Locate the cell with the specified text and output its (x, y) center coordinate. 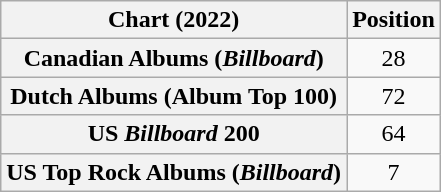
Position (394, 20)
Dutch Albums (Album Top 100) (174, 96)
US Top Rock Albums (Billboard) (174, 172)
7 (394, 172)
64 (394, 134)
72 (394, 96)
Canadian Albums (Billboard) (174, 58)
Chart (2022) (174, 20)
28 (394, 58)
US Billboard 200 (174, 134)
